From the cell containing the given text, extract its center point as (x, y) coordinate. 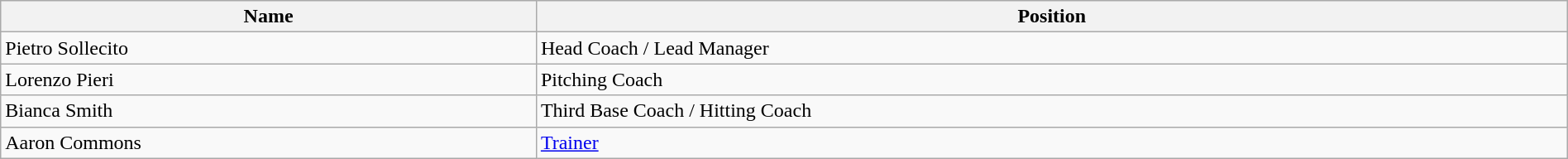
Trainer (1052, 142)
Name (269, 17)
Lorenzo Pieri (269, 79)
Aaron Commons (269, 142)
Position (1052, 17)
Third Base Coach / Hitting Coach (1052, 111)
Bianca Smith (269, 111)
Pitching Coach (1052, 79)
Head Coach / Lead Manager (1052, 48)
Pietro Sollecito (269, 48)
